Provide the [x, y] coordinate of the cell's center where the given text is located.  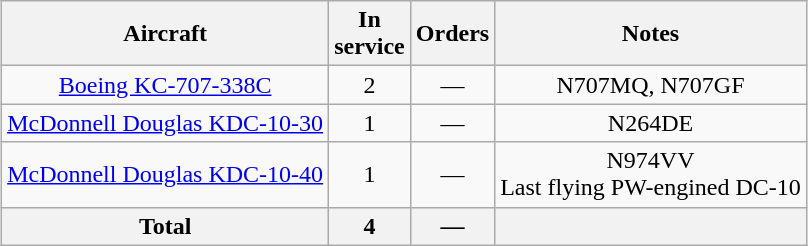
In service [370, 34]
N707MQ, N707GF [651, 85]
McDonnell Douglas KDC-10-40 [166, 174]
N974VVLast flying PW-engined DC-10 [651, 174]
4 [370, 226]
Aircraft [166, 34]
Boeing KC-707-338C [166, 85]
Total [166, 226]
McDonnell Douglas KDC-10-30 [166, 123]
Notes [651, 34]
N264DE [651, 123]
Orders [452, 34]
2 [370, 85]
